Scan for the cell matching the given text and deliver its [X, Y] coordinate at center. 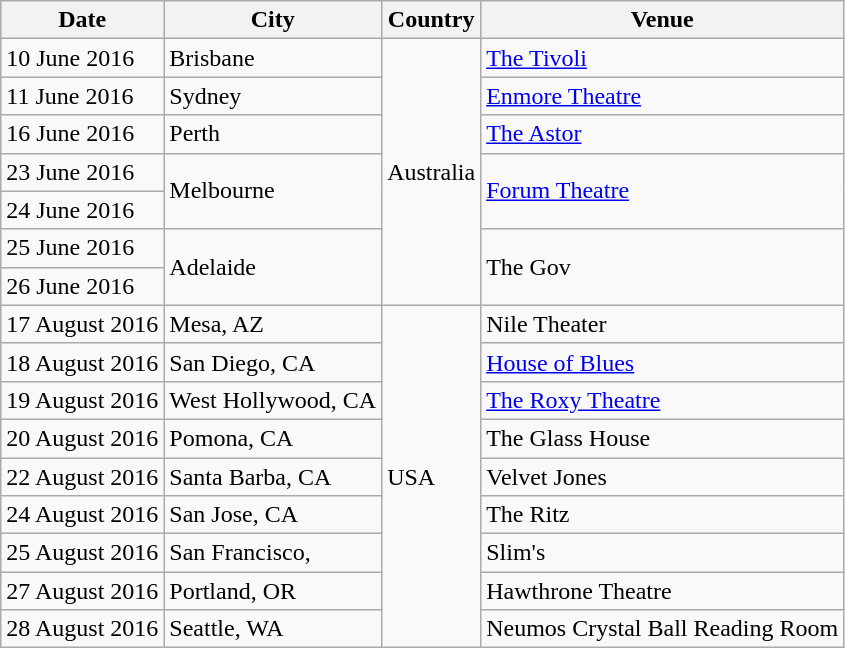
24 June 2016 [82, 210]
17 August 2016 [82, 324]
The Astor [662, 134]
18 August 2016 [82, 362]
Date [82, 20]
Sydney [273, 96]
Adelaide [273, 267]
20 August 2016 [82, 438]
28 August 2016 [82, 629]
Portland, OR [273, 591]
Seattle, WA [273, 629]
Slim's [662, 553]
The Glass House [662, 438]
24 August 2016 [82, 515]
Melbourne [273, 191]
25 June 2016 [82, 248]
Hawthrone Theatre [662, 591]
USA [432, 476]
25 August 2016 [82, 553]
Santa Barba, CA [273, 477]
27 August 2016 [82, 591]
The Ritz [662, 515]
Venue [662, 20]
10 June 2016 [82, 58]
26 June 2016 [82, 286]
The Tivoli [662, 58]
The Roxy Theatre [662, 400]
San Francisco, [273, 553]
Forum Theatre [662, 191]
City [273, 20]
Nile Theater [662, 324]
16 June 2016 [82, 134]
Enmore Theatre [662, 96]
Perth [273, 134]
22 August 2016 [82, 477]
The Gov [662, 267]
Brisbane [273, 58]
Velvet Jones [662, 477]
Australia [432, 172]
Pomona, CA [273, 438]
San Jose, CA [273, 515]
House of Blues [662, 362]
Country [432, 20]
11 June 2016 [82, 96]
Mesa, AZ [273, 324]
19 August 2016 [82, 400]
Neumos Crystal Ball Reading Room [662, 629]
23 June 2016 [82, 172]
San Diego, CA [273, 362]
West Hollywood, CA [273, 400]
